Locate the cell with the specified text and output its [X, Y] center coordinate. 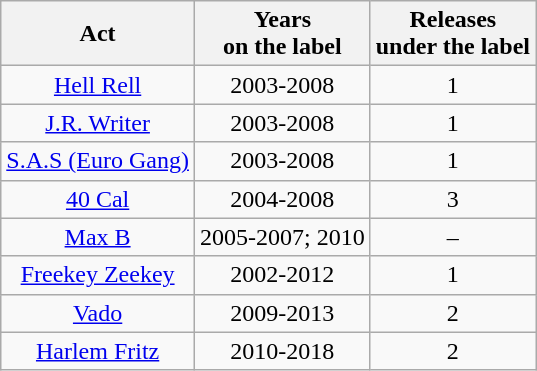
Freekey Zeekey [98, 275]
40 Cal [98, 199]
J.R. Writer [98, 123]
2002-2012 [282, 275]
3 [452, 199]
– [452, 237]
Releasesunder the label [452, 34]
Hell Rell [98, 85]
S.A.S (Euro Gang) [98, 161]
Harlem Fritz [98, 351]
2010-2018 [282, 351]
Vado [98, 313]
Max B [98, 237]
2005-2007; 2010 [282, 237]
Yearson the label [282, 34]
2004-2008 [282, 199]
Act [98, 34]
2009-2013 [282, 313]
